Find where the given text appears and provide that cell's center as [X, Y] coordinate. 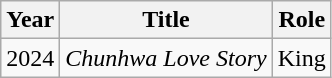
2024 [30, 58]
King [302, 58]
Title [166, 20]
Year [30, 20]
Role [302, 20]
Chunhwa Love Story [166, 58]
